Return [X, Y] of the center of cell containing provided text 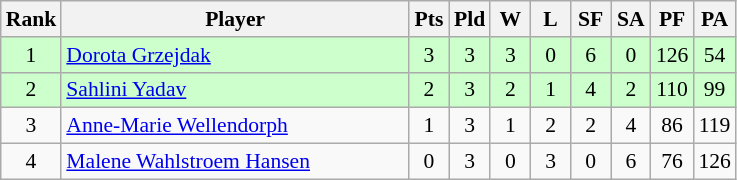
PF [672, 19]
86 [672, 126]
110 [672, 90]
Pts [429, 19]
99 [714, 90]
Player [235, 19]
54 [714, 55]
Rank [32, 19]
Malene Wahlstroem Hansen [235, 162]
Anne-Marie Wellendorph [235, 126]
Sahlini Yadav [235, 90]
PA [714, 19]
76 [672, 162]
Pld [470, 19]
W [510, 19]
Dorota Grzejdak [235, 55]
SF [591, 19]
L [550, 19]
SA [631, 19]
119 [714, 126]
